Identify which cell holds the provided text, then report its [X, Y] central coordinate. 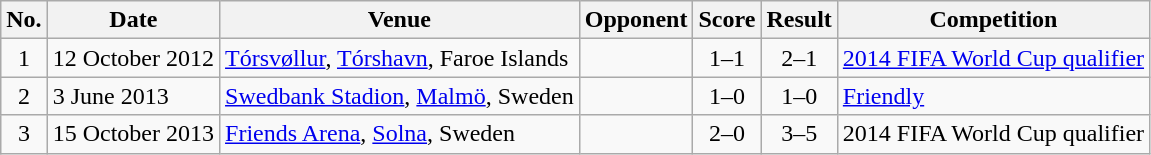
15 October 2013 [133, 134]
Tórsvøllur, Tórshavn, Faroe Islands [400, 58]
3 [24, 134]
1 [24, 58]
Date [133, 20]
2–1 [799, 58]
No. [24, 20]
1–1 [727, 58]
Opponent [636, 20]
Venue [400, 20]
3 June 2013 [133, 96]
12 October 2012 [133, 58]
Friendly [993, 96]
Swedbank Stadion, Malmö, Sweden [400, 96]
2–0 [727, 134]
Result [799, 20]
Friends Arena, Solna, Sweden [400, 134]
Score [727, 20]
Competition [993, 20]
2 [24, 96]
3–5 [799, 134]
